For the text-containing cell, return its midpoint in (x, y) coordinate format. 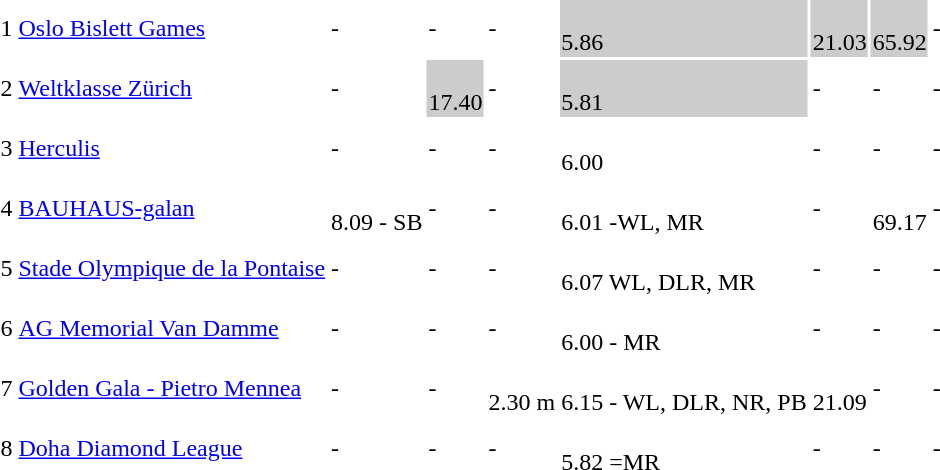
6.01 -WL, MR (684, 208)
Golden Gala - Pietro Mennea (172, 388)
6.07 WL, DLR, MR (684, 268)
2.30 m (522, 388)
5.81 (684, 88)
21.09 (840, 388)
6.15 - WL, DLR, NR, PB (684, 388)
AG Memorial Van Damme (172, 328)
BAUHAUS-galan (172, 208)
Herculis (172, 148)
6.00 (684, 148)
8.09 - SB (377, 208)
21.03 (840, 28)
6.00 - MR (684, 328)
5.86 (684, 28)
65.92 (900, 28)
Stade Olympique de la Pontaise (172, 268)
17.40 (456, 88)
69.17 (900, 208)
Weltklasse Zürich (172, 88)
Oslo Bislett Games (172, 28)
